Capture the cell that displays the provided text and extract its [X, Y] central coordinate. 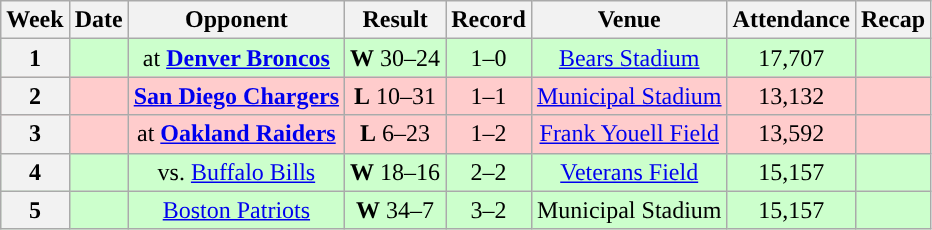
5 [35, 210]
4 [35, 172]
13,592 [791, 134]
Record [489, 20]
Boston Patriots [236, 210]
Week [35, 20]
at Oakland Raiders [236, 134]
W 18–16 [396, 172]
Recap [892, 20]
2 [35, 96]
3 [35, 134]
Bears Stadium [629, 58]
3–2 [489, 210]
at Denver Broncos [236, 58]
17,707 [791, 58]
Date [98, 20]
W 34–7 [396, 210]
Frank Youell Field [629, 134]
L 6–23 [396, 134]
1–0 [489, 58]
1–1 [489, 96]
L 10–31 [396, 96]
1 [35, 58]
San Diego Chargers [236, 96]
2–2 [489, 172]
Attendance [791, 20]
Veterans Field [629, 172]
13,132 [791, 96]
1–2 [489, 134]
Opponent [236, 20]
Venue [629, 20]
Result [396, 20]
vs. Buffalo Bills [236, 172]
W 30–24 [396, 58]
